Return (X, Y) of the center of cell containing provided text 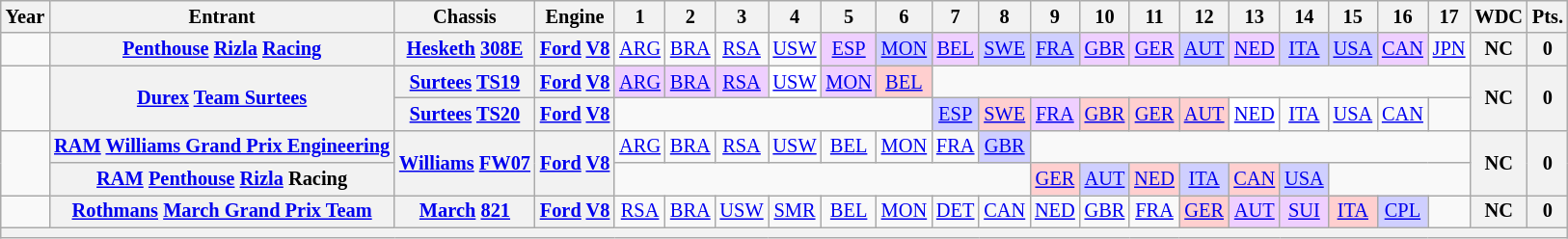
8 (1005, 16)
3 (743, 16)
Entrant (222, 16)
Chassis (465, 16)
Engine (575, 16)
9 (1055, 16)
13 (1254, 16)
2 (690, 16)
Penthouse Rizla Racing (222, 49)
5 (849, 16)
March 821 (465, 211)
JPN (1449, 49)
Year (25, 16)
CPL (1402, 211)
17 (1449, 16)
15 (1353, 16)
Surtees TS19 (465, 82)
DET (955, 211)
10 (1105, 16)
Durex Team Surtees (222, 98)
Hesketh 308E (465, 49)
14 (1304, 16)
16 (1402, 16)
Pts. (1548, 16)
6 (905, 16)
SMR (795, 211)
WDC (1499, 16)
RAM Williams Grand Prix Engineering (222, 146)
1 (640, 16)
11 (1154, 16)
Surtees TS20 (465, 114)
Williams FW07 (465, 162)
Rothmans March Grand Prix Team (222, 211)
4 (795, 16)
12 (1204, 16)
7 (955, 16)
RAM Penthouse Rizla Racing (222, 179)
SUI (1304, 211)
